Find where the given text appears and provide that cell's center as (x, y) coordinate. 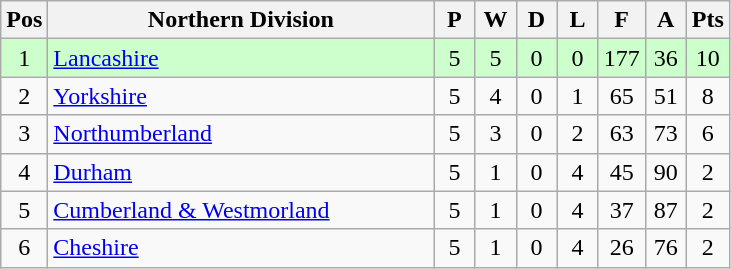
10 (708, 58)
Northumberland (241, 134)
26 (622, 248)
Cheshire (241, 248)
Pos (24, 20)
L (578, 20)
Yorkshire (241, 96)
87 (666, 210)
D (536, 20)
76 (666, 248)
Pts (708, 20)
Lancashire (241, 58)
90 (666, 172)
Durham (241, 172)
8 (708, 96)
37 (622, 210)
Cumberland & Westmorland (241, 210)
51 (666, 96)
65 (622, 96)
63 (622, 134)
F (622, 20)
36 (666, 58)
45 (622, 172)
73 (666, 134)
A (666, 20)
Northern Division (241, 20)
W (496, 20)
P (454, 20)
177 (622, 58)
